From the cell containing the given text, extract its center point as [X, Y] coordinate. 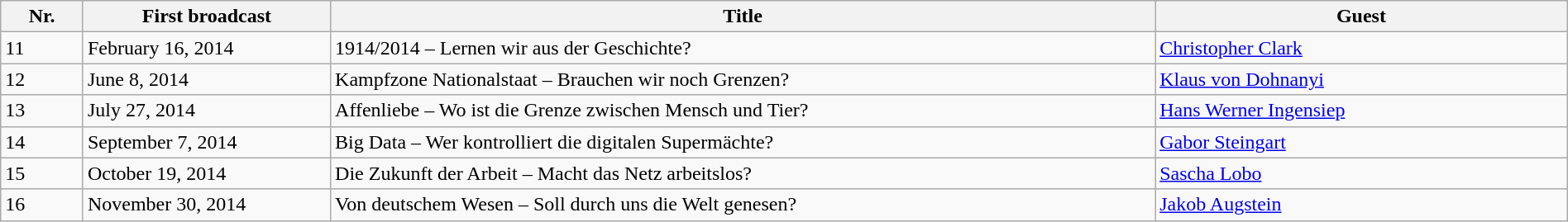
12 [42, 79]
November 30, 2014 [207, 205]
Klaus von Dohnanyi [1361, 79]
February 16, 2014 [207, 48]
First broadcast [207, 17]
October 19, 2014 [207, 173]
July 27, 2014 [207, 111]
Nr. [42, 17]
Die Zukunft der Arbeit – Macht das Netz arbeitslos? [743, 173]
14 [42, 142]
Hans Werner Ingensiep [1361, 111]
15 [42, 173]
Christopher Clark [1361, 48]
Jakob Augstein [1361, 205]
September 7, 2014 [207, 142]
Gabor Steingart [1361, 142]
June 8, 2014 [207, 79]
13 [42, 111]
16 [42, 205]
Kampfzone Nationalstaat – Brauchen wir noch Grenzen? [743, 79]
Big Data – Wer kontrolliert die digitalen Supermächte? [743, 142]
Guest [1361, 17]
1914/2014 – Lernen wir aus der Geschichte? [743, 48]
Affenliebe – Wo ist die Grenze zwischen Mensch und Tier? [743, 111]
11 [42, 48]
Title [743, 17]
Sascha Lobo [1361, 173]
Von deutschem Wesen – Soll durch uns die Welt genesen? [743, 205]
